Provide the (x, y) coordinate of the cell's center where the given text is located.  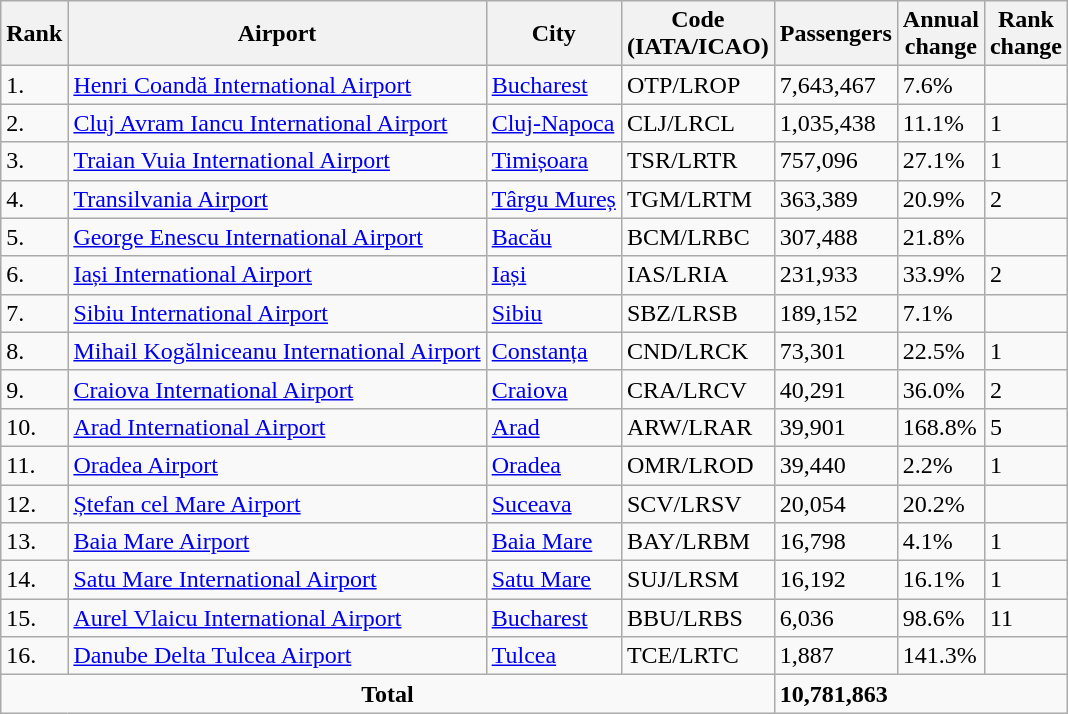
Cluj Avram Iancu International Airport (277, 123)
11. (34, 465)
TGM/LRTM (698, 199)
16.1% (940, 580)
1,035,438 (836, 123)
CND/LRCK (698, 351)
3. (34, 161)
OTP/LROP (698, 85)
Baia Mare (554, 542)
16,798 (836, 542)
Cluj-Napoca (554, 123)
14. (34, 580)
Sibiu International Airport (277, 313)
16. (34, 656)
Airport (277, 34)
Craiova (554, 389)
16,192 (836, 580)
11.1% (940, 123)
1,887 (836, 656)
6,036 (836, 618)
CLJ/LRCL (698, 123)
307,488 (836, 237)
Total (388, 694)
Iași (554, 275)
Traian Vuia International Airport (277, 161)
TCE/LRTC (698, 656)
4. (34, 199)
13. (34, 542)
OMR/LROD (698, 465)
Annualchange (940, 34)
1. (34, 85)
12. (34, 503)
Ștefan cel Mare Airport (277, 503)
7.1% (940, 313)
Rank (34, 34)
20.2% (940, 503)
Mihail Kogălniceanu International Airport (277, 351)
33.9% (940, 275)
39,901 (836, 427)
9. (34, 389)
SBZ/LRSB (698, 313)
20,054 (836, 503)
10,781,863 (920, 694)
IAS/LRIA (698, 275)
Oradea (554, 465)
5 (1026, 427)
7,643,467 (836, 85)
11 (1026, 618)
141.3% (940, 656)
Constanța (554, 351)
Bacău (554, 237)
Arad (554, 427)
Aurel Vlaicu International Airport (277, 618)
Târgu Mureș (554, 199)
CRA/LRCV (698, 389)
10. (34, 427)
Satu Mare International Airport (277, 580)
Baia Mare Airport (277, 542)
73,301 (836, 351)
Henri Coandă International Airport (277, 85)
TSR/LRTR (698, 161)
15. (34, 618)
BCM/LRBC (698, 237)
Suceava (554, 503)
4.1% (940, 542)
21.8% (940, 237)
22.5% (940, 351)
Iași International Airport (277, 275)
98.6% (940, 618)
Danube Delta Tulcea Airport (277, 656)
757,096 (836, 161)
8. (34, 351)
7. (34, 313)
7.6% (940, 85)
Code(IATA/ICAO) (698, 34)
George Enescu International Airport (277, 237)
City (554, 34)
40,291 (836, 389)
Satu Mare (554, 580)
Sibiu (554, 313)
SCV/LRSV (698, 503)
189,152 (836, 313)
168.8% (940, 427)
Timișoara (554, 161)
BAY/LRBM (698, 542)
Passengers (836, 34)
Arad International Airport (277, 427)
2. (34, 123)
Tulcea (554, 656)
231,933 (836, 275)
2.2% (940, 465)
6. (34, 275)
Craiova International Airport (277, 389)
SUJ/LRSM (698, 580)
Oradea Airport (277, 465)
Rankchange (1026, 34)
20.9% (940, 199)
ARW/LRAR (698, 427)
5. (34, 237)
36.0% (940, 389)
363,389 (836, 199)
39,440 (836, 465)
27.1% (940, 161)
BBU/LRBS (698, 618)
Transilvania Airport (277, 199)
